Return (X, Y) of the center of cell containing provided text 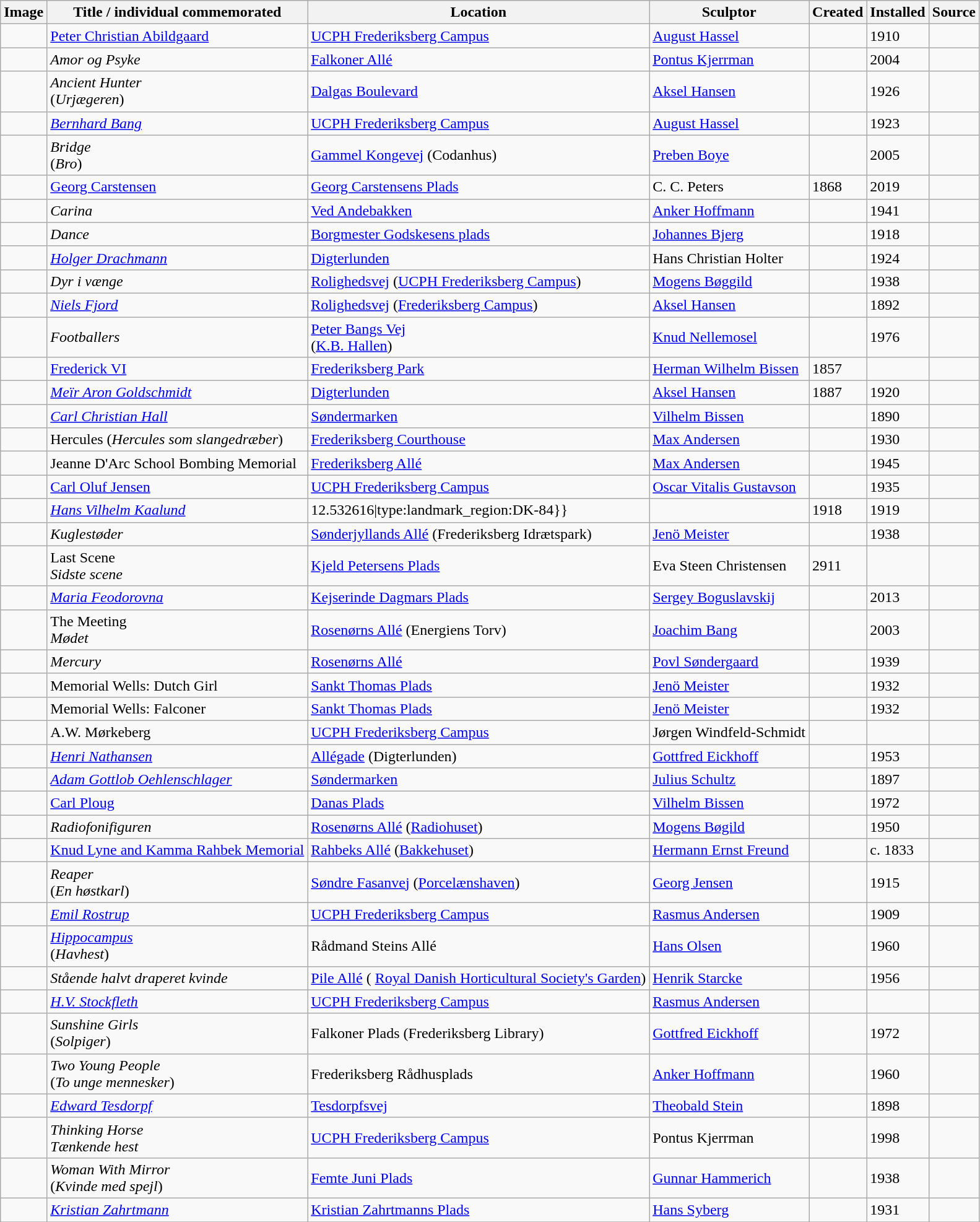
1868 (838, 187)
Kristian Zahrtmann (177, 1210)
Jeanne D'Arc School Bombing Memorial (177, 463)
Mercury (177, 661)
Meïr Aron Goldschmidt (177, 393)
Adam Gottlob Oehlenschlager (177, 780)
Amor og Psyke (177, 59)
1956 (898, 978)
Kuglestøder (177, 534)
Hans Olsen (729, 946)
Rolighedsvej (UCPH Frederiksberg Campus) (479, 281)
Allégade (Digterlunden) (479, 756)
Falkoner Allé (479, 59)
Dance (177, 234)
Maria Feodorovna (177, 598)
1890 (898, 416)
Sønderjyllands Allé (Frederiksberg Idrætspark) (479, 534)
Last SceneSidste scene (177, 566)
Hermann Ernst Freund (729, 850)
Created (838, 12)
Rosenørns Allé (Energiens Torv) (479, 629)
Henrik Starcke (729, 978)
Kejserinde Dagmars Plads (479, 598)
Bernhard Bang (177, 123)
Hans Syberg (729, 1210)
1915 (898, 882)
Rolighedsvej (Frederiksberg Campus) (479, 305)
Joachim Bang (729, 629)
Povl Søndergaard (729, 661)
Preben Boye (729, 155)
Gunnar Hammerich (729, 1178)
1910 (898, 36)
Hans Christian Holter (729, 258)
Jørgen Windfeld-Schmidt (729, 732)
Knud Nellemosel (729, 337)
Eva Steen Christensen (729, 566)
Søndre Fasanvej (Porcelænshaven) (479, 882)
Source (953, 12)
1898 (898, 1106)
Pile Allé ( Royal Danish Horticultural Society's Garden) (479, 978)
Two Young People (To unge mennesker) (177, 1074)
Memorial Wells: Falconer (177, 709)
Femte Juni Plads (479, 1178)
Dyr i vænge (177, 281)
1909 (898, 914)
Henri Nathansen (177, 756)
2005 (898, 155)
1924 (898, 258)
Gammel Kongevej (Codanhus) (479, 155)
Oscar Vitalis Gustavson (729, 487)
The MeetingMødet (177, 629)
Mogens Bøgild (729, 827)
Herman Wilhelm Bissen (729, 369)
Rosenørns Allé (Radiohuset) (479, 827)
12.532616|type:landmark_region:DK-84}} (479, 510)
1935 (898, 487)
Rahbeks Allé (Bakkehuset) (479, 850)
1919 (898, 510)
A.W. Mørkeberg (177, 732)
Footballers (177, 337)
Memorial Wells: Dutch Girl (177, 685)
1923 (898, 123)
Image (24, 12)
Danas Plads (479, 803)
c. 1833 (898, 850)
Edward Tesdorpf (177, 1106)
1950 (898, 827)
Carl Ploug (177, 803)
Stående halvt draperet kvinde (177, 978)
2013 (898, 598)
Title / individual commemorated (177, 12)
2003 (898, 629)
Carina (177, 211)
Thinking Horse Tænkende hest (177, 1137)
Tesdorpfsvej (479, 1106)
1926 (898, 92)
Sergey Boguslavskij (729, 598)
Georg Carstensens Plads (479, 187)
Radiofonifiguren (177, 827)
Frederiksberg Courthouse (479, 440)
C. C. Peters (729, 187)
Rådmand Steins Allé (479, 946)
2911 (838, 566)
Rosenørns Allé (479, 661)
Sunshine Girls (Solpiger) (177, 1033)
1976 (898, 337)
1897 (898, 780)
1941 (898, 211)
Johannes Bjerg (729, 234)
1945 (898, 463)
Kjeld Petersens Plads (479, 566)
Falkoner Plads (Frederiksberg Library) (479, 1033)
Frederiksberg Allé (479, 463)
Frederick VI (177, 369)
1998 (898, 1137)
Kristian Zahrtmanns Plads (479, 1210)
Peter Bangs Vej (K.B. Hallen) (479, 337)
1953 (898, 756)
Julius Schultz (729, 780)
Installed (898, 12)
1857 (838, 369)
1887 (838, 393)
Theobald Stein (729, 1106)
1931 (898, 1210)
Woman With Mirror (Kvinde med spejl) (177, 1178)
Mogens Bøggild (729, 281)
Ancient Hunter (Urjægeren) (177, 92)
1939 (898, 661)
Hippocampus (Havhest) (177, 946)
Frederiksberg Park (479, 369)
Reaper (En høstkarl) (177, 882)
Peter Christian Abildgaard (177, 36)
Carl Oluf Jensen (177, 487)
H.V. Stockfleth (177, 1002)
Ved Andebakken (479, 211)
Carl Christian Hall (177, 416)
Bridge (Bro) (177, 155)
Location (479, 12)
1892 (898, 305)
Knud Lyne and Kamma Rahbek Memorial (177, 850)
Hercules (Hercules som slangedræber) (177, 440)
1930 (898, 440)
Georg Carstensen (177, 187)
Dalgas Boulevard (479, 92)
Hans Vilhelm Kaalund (177, 510)
2019 (898, 187)
Niels Fjord (177, 305)
1920 (898, 393)
2004 (898, 59)
Frederiksberg Rådhusplads (479, 1074)
Borgmester Godskesens plads (479, 234)
Emil Rostrup (177, 914)
Sculptor (729, 12)
Holger Drachmann (177, 258)
Georg Jensen (729, 882)
